Pinpoint the cell where the given text exists, returning its [X, Y] midpoint coordinate. 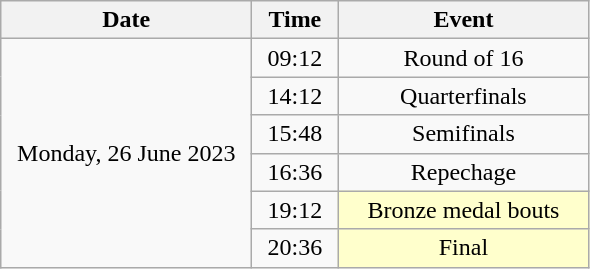
14:12 [295, 96]
Monday, 26 June 2023 [126, 153]
Repechage [464, 172]
Date [126, 20]
19:12 [295, 210]
Time [295, 20]
16:36 [295, 172]
Round of 16 [464, 58]
Event [464, 20]
Bronze medal bouts [464, 210]
09:12 [295, 58]
Semifinals [464, 134]
Quarterfinals [464, 96]
Final [464, 248]
15:48 [295, 134]
20:36 [295, 248]
